Determine the [x, y] coordinate at the center of the cell enclosing the given text.  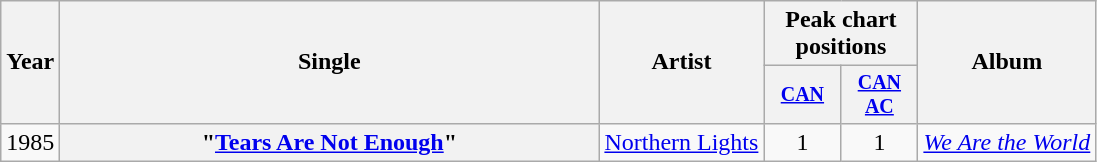
Peak chartpositions [841, 34]
CAN AC [880, 94]
We Are the World [1007, 142]
CAN [802, 94]
Single [330, 62]
1985 [30, 142]
Year [30, 62]
Artist [682, 62]
"Tears Are Not Enough" [330, 142]
Northern Lights [682, 142]
Album [1007, 62]
